Determine the (x, y) coordinate at the center of the cell enclosing the given text.  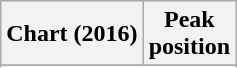
Chart (2016) (72, 34)
Peak position (189, 34)
